Extract the [x, y] coordinate from the center of the cell holding the provided text.  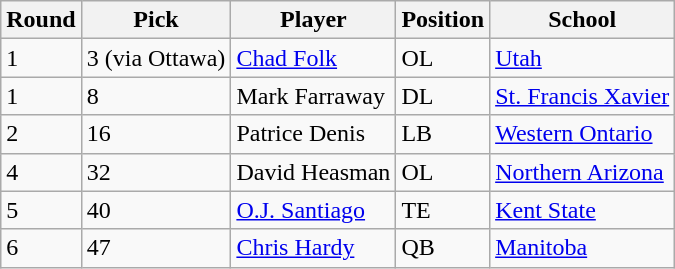
O.J. Santiago [314, 210]
Northern Arizona [582, 172]
Chris Hardy [314, 248]
QB [443, 248]
St. Francis Xavier [582, 96]
40 [156, 210]
DL [443, 96]
Mark Farraway [314, 96]
Position [443, 20]
Manitoba [582, 248]
5 [41, 210]
4 [41, 172]
TE [443, 210]
3 (via Ottawa) [156, 58]
Kent State [582, 210]
8 [156, 96]
School [582, 20]
Player [314, 20]
16 [156, 134]
Round [41, 20]
Chad Folk [314, 58]
LB [443, 134]
6 [41, 248]
Western Ontario [582, 134]
David Heasman [314, 172]
47 [156, 248]
Utah [582, 58]
Patrice Denis [314, 134]
32 [156, 172]
2 [41, 134]
Pick [156, 20]
